Scan for the cell matching the given text and deliver its (X, Y) coordinate at center. 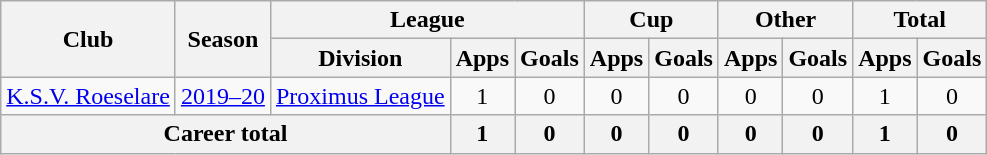
Proximus League (360, 96)
K.S.V. Roeselare (88, 96)
Career total (226, 134)
Other (785, 20)
Total (920, 20)
Division (360, 58)
Club (88, 39)
Cup (651, 20)
League (427, 20)
Season (222, 39)
2019–20 (222, 96)
